Determine the (x, y) coordinate at the center of the cell enclosing the given text.  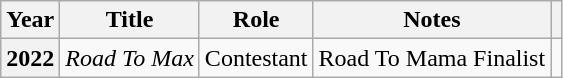
2022 (30, 58)
Year (30, 20)
Title (130, 20)
Road To Mama Finalist (432, 58)
Road To Max (130, 58)
Notes (432, 20)
Contestant (256, 58)
Role (256, 20)
